Identify which cell holds the provided text, then report its [x, y] central coordinate. 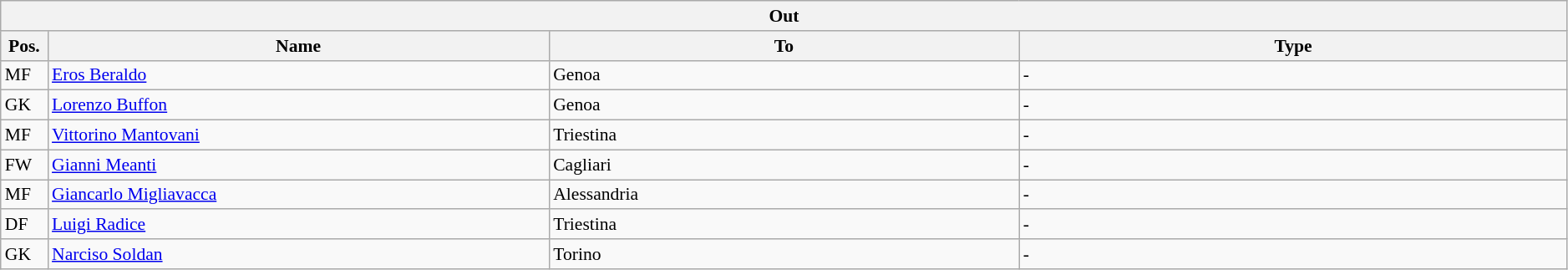
Lorenzo Buffon [298, 105]
FW [24, 165]
Luigi Radice [298, 225]
Vittorino Mantovani [298, 135]
Gianni Meanti [298, 165]
Out [784, 16]
Pos. [24, 46]
Giancarlo Migliavacca [298, 195]
Name [298, 46]
DF [24, 225]
Alessandria [784, 195]
Narciso Soldan [298, 254]
Type [1293, 46]
Cagliari [784, 165]
To [784, 46]
Eros Beraldo [298, 75]
Torino [784, 254]
